Scan for the cell matching the given text and deliver its [X, Y] coordinate at center. 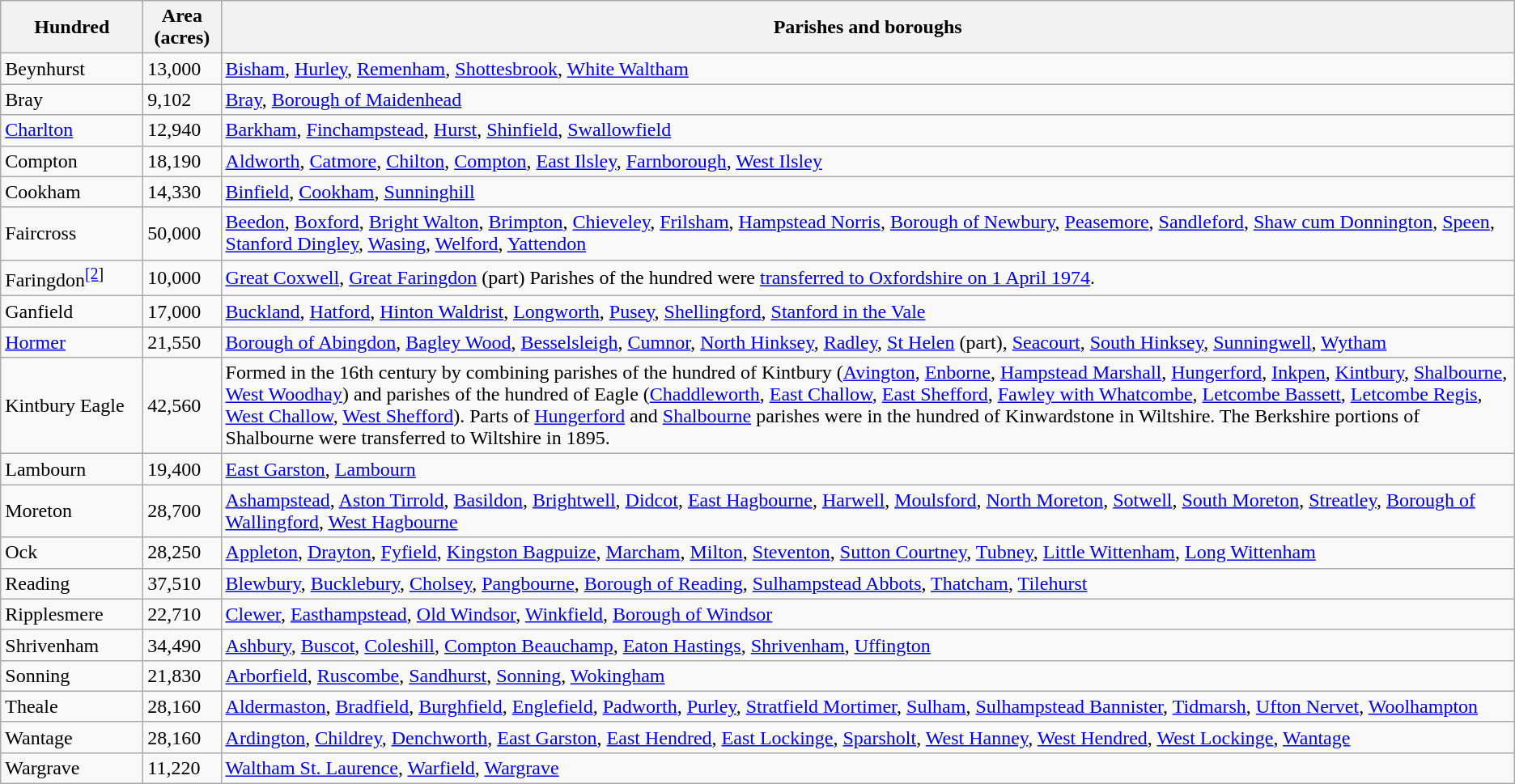
Great Coxwell, Great Faringdon (part) Parishes of the hundred were transferred to Oxfordshire on 1 April 1974. [868, 278]
Ashbury, Buscot, Coleshill, Compton Beauchamp, Eaton Hastings, Shrivenham, Uffington [868, 645]
Charlton [72, 130]
Beynhurst [72, 69]
34,490 [182, 645]
Borough of Abingdon, Bagley Wood, Besselsleigh, Cumnor, North Hinksey, Radley, St Helen (part), Seacourt, South Hinksey, Sunningwell, Wytham [868, 342]
Ripplesmere [72, 614]
Kintbury Eagle [72, 406]
Reading [72, 583]
Appleton, Drayton, Fyfield, Kingston Bagpuize, Marcham, Milton, Steventon, Sutton Courtney, Tubney, Little Wittenham, Long Wittenham [868, 553]
19,400 [182, 469]
18,190 [182, 161]
Faringdon[2] [72, 278]
Hormer [72, 342]
22,710 [182, 614]
Moreton [72, 511]
13,000 [182, 69]
Bisham, Hurley, Remenham, Shottesbrook, White Waltham [868, 69]
Lambourn [72, 469]
Wargrave [72, 768]
Buckland, Hatford, Hinton Waldrist, Longworth, Pusey, Shellingford, Stanford in the Vale [868, 311]
Theale [72, 706]
21,830 [182, 676]
Barkham, Finchampstead, Hurst, Shinfield, Swallowfield [868, 130]
Compton [72, 161]
50,000 [182, 233]
Hundred [72, 28]
Arborfield, Ruscombe, Sandhurst, Sonning, Wokingham [868, 676]
10,000 [182, 278]
Cookham [72, 192]
42,560 [182, 406]
Parishes and boroughs [868, 28]
9,102 [182, 100]
Blewbury, Bucklebury, Cholsey, Pangbourne, Borough of Reading, Sulhampstead Abbots, Thatcham, Tilehurst [868, 583]
28,250 [182, 553]
Faircross [72, 233]
Bray [72, 100]
21,550 [182, 342]
Ardington, Childrey, Denchworth, East Garston, East Hendred, East Lockinge, Sparsholt, West Hanney, West Hendred, West Lockinge, Wantage [868, 737]
Waltham St. Laurence, Warfield, Wargrave [868, 768]
Aldworth, Catmore, Chilton, Compton, East Ilsley, Farnborough, West Ilsley [868, 161]
East Garston, Lambourn [868, 469]
Binfield, Cookham, Sunninghill [868, 192]
Sonning [72, 676]
Wantage [72, 737]
37,510 [182, 583]
Bray, Borough of Maidenhead [868, 100]
12,940 [182, 130]
28,700 [182, 511]
Clewer, Easthampstead, Old Windsor, Winkfield, Borough of Windsor [868, 614]
Ganfield [72, 311]
Shrivenham [72, 645]
11,220 [182, 768]
Ock [72, 553]
17,000 [182, 311]
Area (acres) [182, 28]
14,330 [182, 192]
